Return the [X, Y] coordinate for the center point of the cell that contains the specified text.  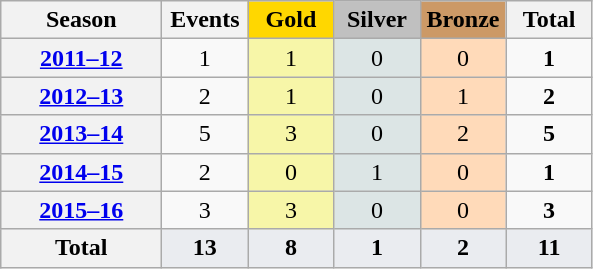
Silver [377, 20]
2014–15 [82, 172]
13 [205, 248]
2015–16 [82, 210]
2013–14 [82, 134]
Season [82, 20]
11 [549, 248]
2012–13 [82, 96]
8 [291, 248]
2011–12 [82, 58]
Bronze [463, 20]
Gold [291, 20]
Events [205, 20]
